Detect which cell encompasses the target text, then output its (X, Y) center coordinate. 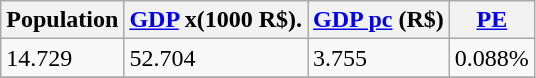
0.088% (492, 58)
PE (492, 20)
GDP pc (R$) (379, 20)
GDP x(1000 R$). (216, 20)
14.729 (62, 58)
Population (62, 20)
3.755 (379, 58)
52.704 (216, 58)
